Capture the cell that displays the provided text and extract its [x, y] central coordinate. 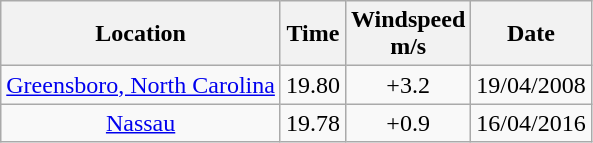
19.80 [312, 85]
+3.2 [408, 85]
19.78 [312, 123]
+0.9 [408, 123]
Date [531, 34]
16/04/2016 [531, 123]
Nassau [141, 123]
Time [312, 34]
Windspeedm/s [408, 34]
Greensboro, North Carolina [141, 85]
19/04/2008 [531, 85]
Location [141, 34]
